Identify which cell holds the provided text, then report its (x, y) central coordinate. 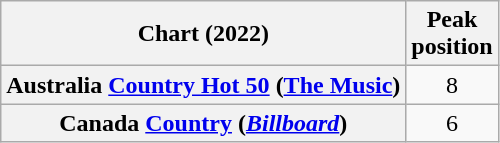
Australia Country Hot 50 (The Music) (204, 85)
Canada Country (Billboard) (204, 123)
8 (452, 85)
Chart (2022) (204, 34)
Peakposition (452, 34)
6 (452, 123)
